Provide the [x, y] coordinate of the cell's center where the given text is located.  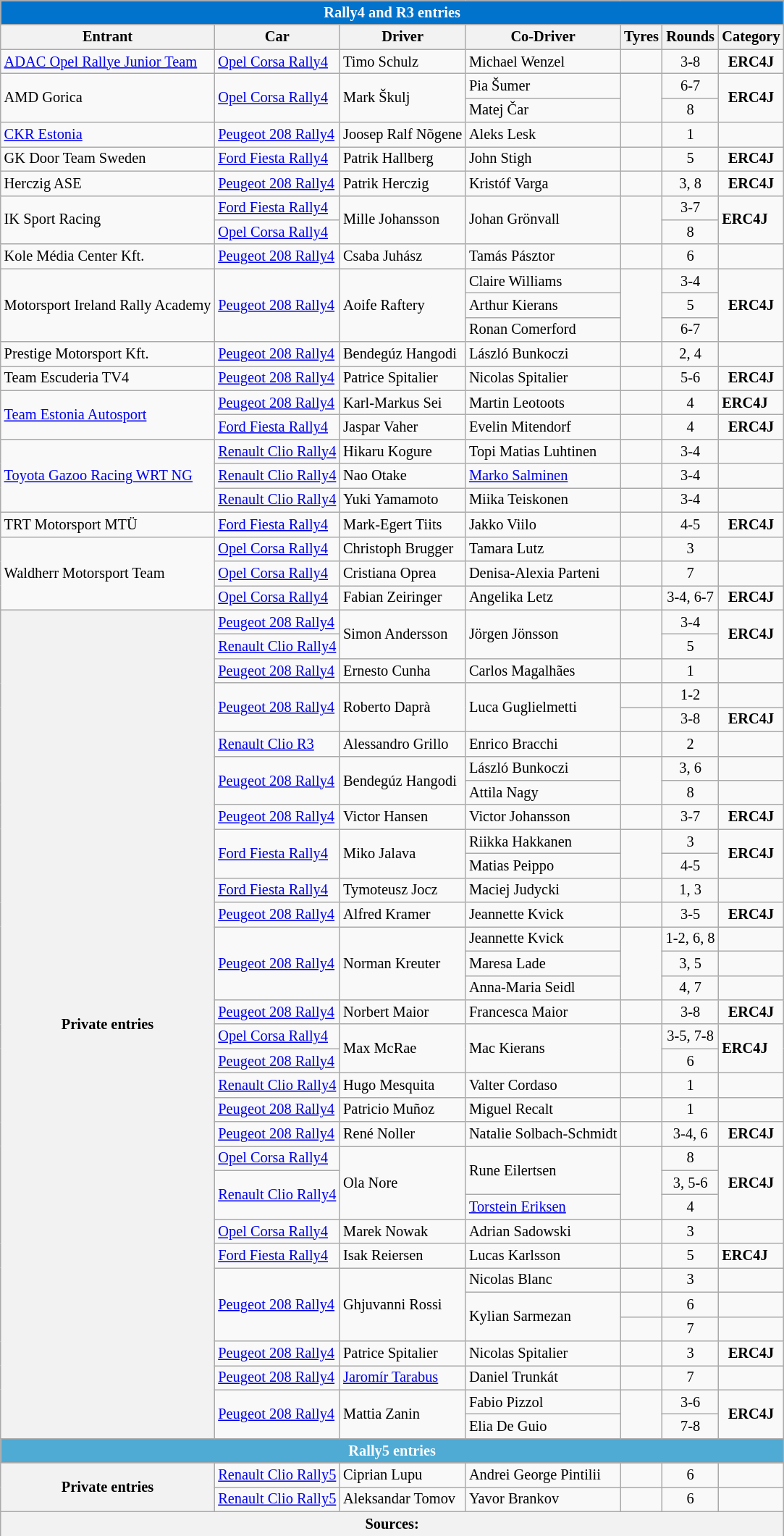
3, 5-6 [691, 1183]
Kole Média Center Kft. [108, 256]
Michael Wenzel [543, 62]
Hikaru Kogure [402, 451]
Herczig ASE [108, 183]
3-4, 6 [691, 1134]
Motorsport Ireland Rally Academy [108, 306]
Miguel Recalt [543, 1109]
3, 6 [691, 768]
4, 7 [691, 988]
Isak Reiersen [402, 1256]
Anna-Maria Seidl [543, 988]
Rally5 entries [392, 1451]
Yavor Brankov [543, 1499]
Co-Driver [543, 37]
3-5 [691, 915]
Martin Leotoots [543, 403]
Entrant [108, 37]
Luca Guglielmetti [543, 707]
GK Door Team Sweden [108, 159]
Alfred Kramer [402, 915]
Aleks Lesk [543, 135]
Lucas Karlsson [543, 1256]
Renault Clio R3 [277, 744]
TRT Motorsport MTÜ [108, 524]
3-4, 6-7 [691, 597]
3-5, 7-8 [691, 1036]
1, 3 [691, 890]
3, 8 [691, 183]
Maresa Lade [543, 963]
Matias Peippo [543, 865]
Jakko Viilo [543, 524]
1-2 [691, 695]
Angelika Letz [543, 597]
Claire Williams [543, 281]
Johan Grönvall [543, 220]
Csaba Juhász [402, 256]
Nicolas Blanc [543, 1280]
Enrico Bracchi [543, 744]
Norbert Maior [402, 1012]
Carlos Magalhães [543, 671]
Victor Hansen [402, 817]
Riikka Hakkanen [543, 842]
Ernesto Cunha [402, 671]
Marko Salminen [543, 476]
Sources: [392, 1524]
Patricio Muñoz [402, 1109]
Pia Šumer [543, 85]
Daniel Trunkát [543, 1377]
Ciprian Lupu [402, 1475]
7-8 [691, 1426]
Jaromír Tarabus [402, 1377]
IK Sport Racing [108, 220]
Mac Kierans [543, 1049]
Fabian Zeiringer [402, 597]
Tymoteusz Jocz [402, 890]
Elia De Guio [543, 1426]
Tamara Lutz [543, 549]
René Noller [402, 1134]
Timo Schulz [402, 62]
Karl-Markus Sei [402, 403]
Rounds [691, 37]
Alessandro Grillo [402, 744]
Tamás Pásztor [543, 256]
Car [277, 37]
John Stigh [543, 159]
5-6 [691, 378]
Andrei George Pintilii [543, 1475]
Ronan Comerford [543, 330]
Natalie Solbach-Schmidt [543, 1134]
Rune Eilertsen [543, 1170]
Nao Otake [402, 476]
Category [751, 37]
Francesca Maior [543, 1012]
Christoph Brugger [402, 549]
Miika Teiskonen [543, 500]
Evelin Mitendorf [543, 427]
2 [691, 744]
Jörgen Jönsson [543, 634]
3-6 [691, 1402]
Marek Nowak [402, 1231]
Kristóf Varga [543, 183]
Arthur Kierans [543, 305]
1-2, 6, 8 [691, 939]
Adrian Sadowski [543, 1231]
Aoife Raftery [402, 306]
Attila Nagy [543, 792]
Mark Škulj [402, 97]
Patrik Herczig [402, 183]
Kylian Sarmezan [543, 1317]
CKR Estonia [108, 135]
Denisa-Alexia Parteni [543, 573]
Mille Johansson [402, 220]
Fabio Pizzol [543, 1402]
3, 5 [691, 963]
Max McRae [402, 1049]
Roberto Daprà [402, 707]
AMD Gorica [108, 97]
Maciej Judycki [543, 890]
Yuki Yamamoto [402, 500]
Topi Matias Luhtinen [543, 451]
Driver [402, 37]
Victor Johansson [543, 817]
Tyres [641, 37]
Prestige Motorsport Kft. [108, 354]
Aleksandar Tomov [402, 1499]
Joosep Ralf Nõgene [402, 135]
Team Escuderia TV4 [108, 378]
Mattia Zanin [402, 1414]
ADAC Opel Rallye Junior Team [108, 62]
Mark-Egert Tiits [402, 524]
Hugo Mesquita [402, 1085]
Ola Nore [402, 1182]
Torstein Eriksen [543, 1207]
Team Estonia Autosport [108, 414]
Cristiana Oprea [402, 573]
Jaspar Vaher [402, 427]
Miko Jalava [402, 853]
Toyota Gazoo Racing WRT NG [108, 475]
Waldherr Motorsport Team [108, 574]
Patrik Hallberg [402, 159]
Valter Cordaso [543, 1085]
2, 4 [691, 354]
Ghjuvanni Rossi [402, 1304]
Matej Čar [543, 110]
Norman Kreuter [402, 963]
Simon Andersson [402, 634]
Rally4 and R3 entries [392, 12]
